For the text-containing cell, return its midpoint in (x, y) coordinate format. 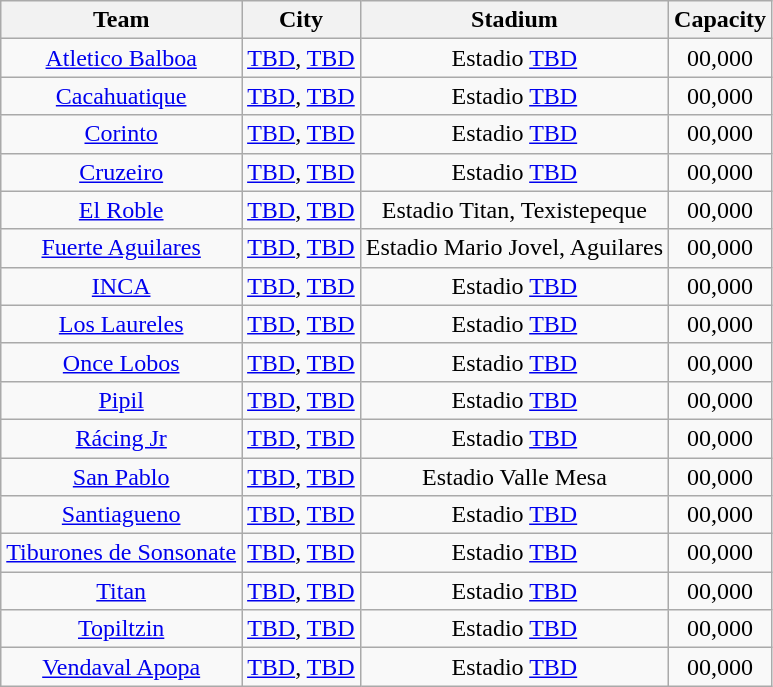
INCA (122, 286)
Tiburones de Sonsonate (122, 553)
Rácing Jr (122, 438)
Cacahuatique (122, 96)
Corinto (122, 134)
Topiltzin (122, 629)
Fuerte Aguilares (122, 248)
Estadio Valle Mesa (514, 477)
Santiagueno (122, 515)
Vendaval Apopa (122, 667)
Estadio Mario Jovel, Aguilares (514, 248)
San Pablo (122, 477)
Los Laureles (122, 324)
City (302, 20)
Titan (122, 591)
Cruzeiro (122, 172)
Pipil (122, 400)
Capacity (720, 20)
Stadium (514, 20)
Estadio Titan, Texistepeque (514, 210)
Team (122, 20)
El Roble (122, 210)
Once Lobos (122, 362)
Atletico Balboa (122, 58)
